Return the [X, Y] coordinate for the center point of the cell that contains the specified text.  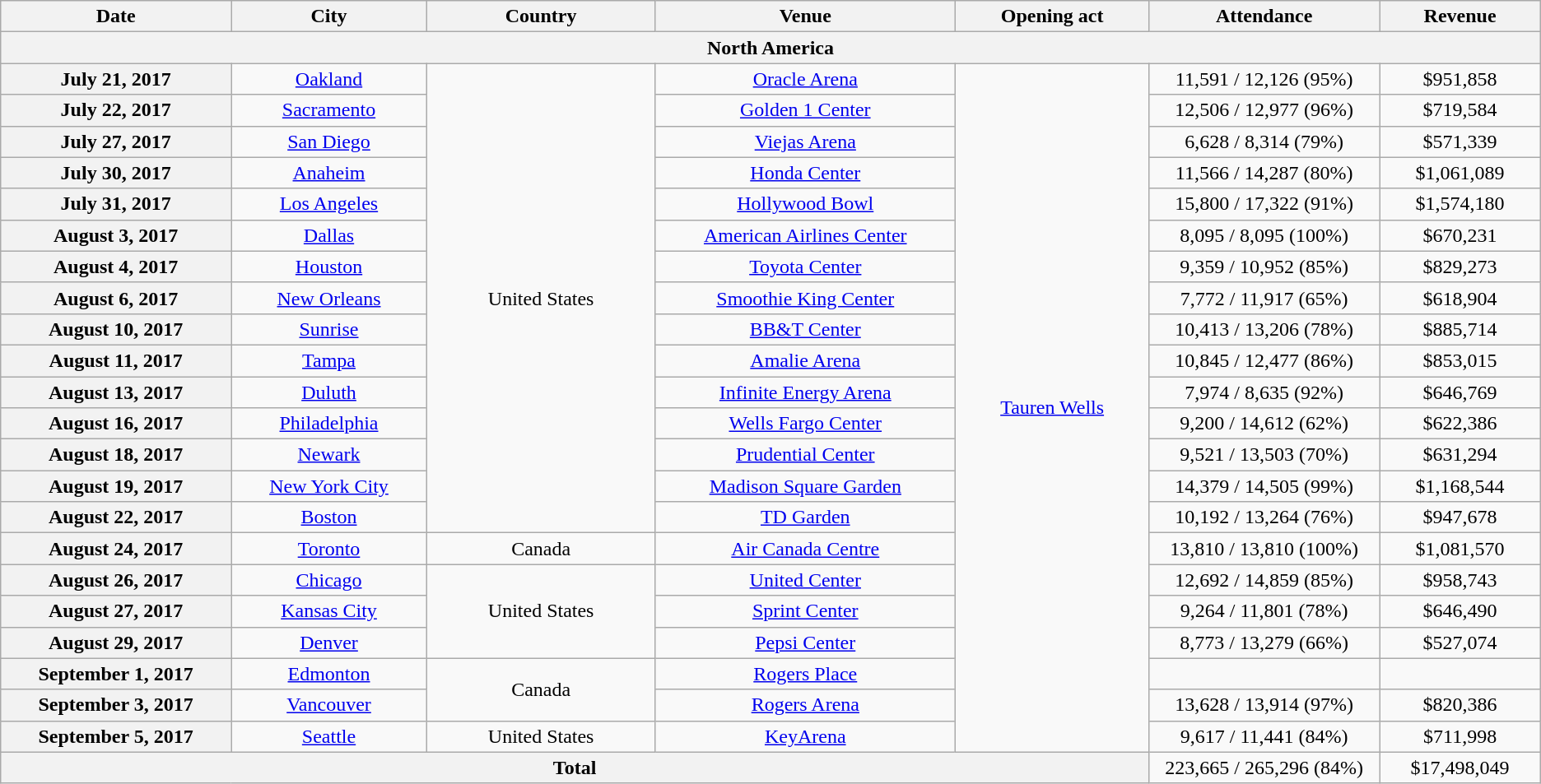
7,772 / 11,917 (65%) [1264, 298]
Opening act [1052, 16]
KeyArena [805, 736]
Oakland [328, 79]
United Center [805, 580]
Kansas City [328, 611]
Newark [328, 455]
North America [770, 48]
$1,061,089 [1460, 173]
Infinite Energy Arena [805, 392]
Tauren Wells [1052, 408]
9,264 / 11,801 (78%) [1264, 611]
Rogers Arena [805, 705]
$571,339 [1460, 141]
September 1, 2017 [116, 674]
223,665 / 265,296 (84%) [1264, 768]
Golden 1 Center [805, 110]
Chicago [328, 580]
$829,273 [1460, 267]
11,566 / 14,287 (80%) [1264, 173]
August 4, 2017 [116, 267]
City [328, 16]
August 24, 2017 [116, 549]
Wells Fargo Center [805, 424]
7,974 / 8,635 (92%) [1264, 392]
9,359 / 10,952 (85%) [1264, 267]
10,192 / 13,264 (76%) [1264, 517]
Philadelphia [328, 424]
Hollywood Bowl [805, 204]
Toyota Center [805, 267]
11,591 / 12,126 (95%) [1264, 79]
Honda Center [805, 173]
$853,015 [1460, 360]
Denver [328, 643]
Sprint Center [805, 611]
Vancouver [328, 705]
$1,081,570 [1460, 549]
Tampa [328, 360]
August 29, 2017 [116, 643]
$646,769 [1460, 392]
Sacramento [328, 110]
New York City [328, 486]
$885,714 [1460, 329]
August 10, 2017 [116, 329]
$1,574,180 [1460, 204]
August 19, 2017 [116, 486]
15,800 / 17,322 (91%) [1264, 204]
$958,743 [1460, 580]
$711,998 [1460, 736]
Duluth [328, 392]
9,521 / 13,503 (70%) [1264, 455]
Houston [328, 267]
$820,386 [1460, 705]
$670,231 [1460, 235]
Edmonton [328, 674]
12,692 / 14,859 (85%) [1264, 580]
August 27, 2017 [116, 611]
Pepsi Center [805, 643]
Toronto [328, 549]
$951,858 [1460, 79]
July 22, 2017 [116, 110]
$622,386 [1460, 424]
$527,074 [1460, 643]
Venue [805, 16]
Dallas [328, 235]
8,095 / 8,095 (100%) [1264, 235]
Amalie Arena [805, 360]
San Diego [328, 141]
9,617 / 11,441 (84%) [1264, 736]
10,845 / 12,477 (86%) [1264, 360]
August 6, 2017 [116, 298]
$646,490 [1460, 611]
Prudential Center [805, 455]
Viejas Arena [805, 141]
6,628 / 8,314 (79%) [1264, 141]
14,379 / 14,505 (99%) [1264, 486]
$1,168,544 [1460, 486]
Air Canada Centre [805, 549]
Madison Square Garden [805, 486]
American Airlines Center [805, 235]
$947,678 [1460, 517]
$17,498,049 [1460, 768]
August 3, 2017 [116, 235]
August 18, 2017 [116, 455]
August 16, 2017 [116, 424]
July 21, 2017 [116, 79]
Oracle Arena [805, 79]
August 13, 2017 [116, 392]
Revenue [1460, 16]
$719,584 [1460, 110]
$631,294 [1460, 455]
September 5, 2017 [116, 736]
Los Angeles [328, 204]
July 27, 2017 [116, 141]
$618,904 [1460, 298]
9,200 / 14,612 (62%) [1264, 424]
Boston [328, 517]
August 26, 2017 [116, 580]
July 30, 2017 [116, 173]
8,773 / 13,279 (66%) [1264, 643]
Smoothie King Center [805, 298]
August 22, 2017 [116, 517]
Anaheim [328, 173]
13,628 / 13,914 (97%) [1264, 705]
August 11, 2017 [116, 360]
September 3, 2017 [116, 705]
Rogers Place [805, 674]
New Orleans [328, 298]
13,810 / 13,810 (100%) [1264, 549]
Date [116, 16]
12,506 / 12,977 (96%) [1264, 110]
Attendance [1264, 16]
Country [542, 16]
Total [575, 768]
July 31, 2017 [116, 204]
TD Garden [805, 517]
10,413 / 13,206 (78%) [1264, 329]
Seattle [328, 736]
Sunrise [328, 329]
BB&T Center [805, 329]
